Find where the given text appears and provide that cell's center as [X, Y] coordinate. 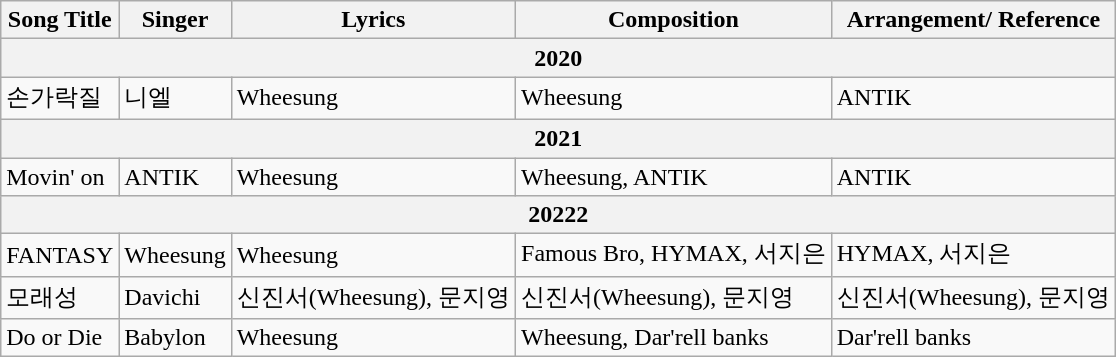
20222 [558, 215]
Composition [674, 20]
FANTASY [60, 256]
HYMAX, 서지은 [973, 256]
Song Title [60, 20]
Wheesung, ANTIK [674, 177]
Do or Die [60, 338]
Davichi [175, 298]
모래성 [60, 298]
손가락질 [60, 98]
2021 [558, 138]
니엘 [175, 98]
Movin' on [60, 177]
Dar'rell banks [973, 338]
Famous Bro, HYMAX, 서지은 [674, 256]
Lyrics [373, 20]
Wheesung, Dar'rell banks [674, 338]
Singer [175, 20]
2020 [558, 58]
Arrangement/ Reference [973, 20]
Babylon [175, 338]
